From the cell containing the given text, extract its center point as (x, y) coordinate. 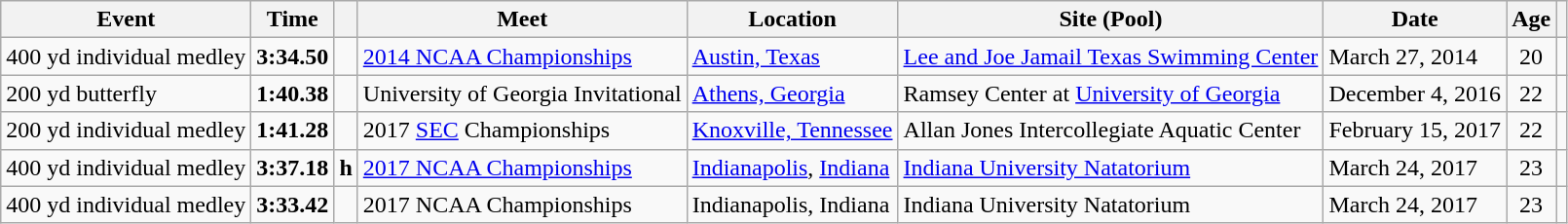
Allan Jones Intercollegiate Aquatic Center (1110, 131)
Lee and Joe Jamail Texas Swimming Center (1110, 56)
Athens, Georgia (793, 93)
2014 NCAA Championships (522, 56)
Austin, Texas (793, 56)
Site (Pool) (1110, 19)
March 27, 2014 (1415, 56)
200 yd butterfly (127, 93)
3:33.42 (292, 205)
Ramsey Center at University of Georgia (1110, 93)
December 4, 2016 (1415, 93)
Date (1415, 19)
Meet (522, 19)
3:34.50 (292, 56)
Location (793, 19)
20 (1531, 56)
Age (1531, 19)
February 15, 2017 (1415, 131)
1:41.28 (292, 131)
Knoxville, Tennessee (793, 131)
Time (292, 19)
h (346, 168)
200 yd individual medley (127, 131)
3:37.18 (292, 168)
Event (127, 19)
1:40.38 (292, 93)
University of Georgia Invitational (522, 93)
2017 SEC Championships (522, 131)
